Find where the given text appears and provide that cell's center as [x, y] coordinate. 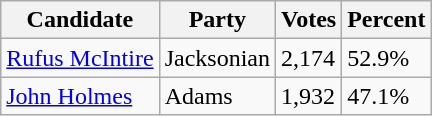
Adams [217, 96]
Rufus McIntire [80, 58]
Jacksonian [217, 58]
1,932 [308, 96]
2,174 [308, 58]
Votes [308, 20]
Candidate [80, 20]
47.1% [386, 96]
John Holmes [80, 96]
52.9% [386, 58]
Party [217, 20]
Percent [386, 20]
